From the cell containing the given text, extract its center point as (X, Y) coordinate. 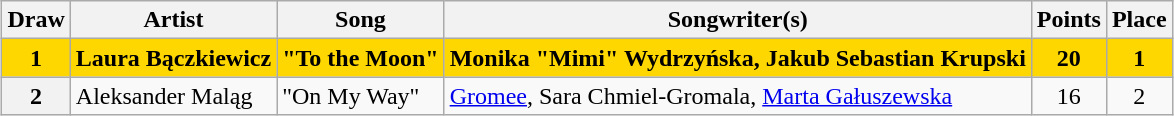
Artist (173, 20)
Place (1139, 20)
Points (1068, 20)
Aleksander Maląg (173, 96)
Songwriter(s) (738, 20)
Draw (36, 20)
Gromee, Sara Chmiel-Gromala, Marta Gałuszewska (738, 96)
"On My Way" (361, 96)
"To the Moon" (361, 58)
Song (361, 20)
Monika "Mimi" Wydrzyńska, Jakub Sebastian Krupski (738, 58)
16 (1068, 96)
20 (1068, 58)
Laura Bączkiewicz (173, 58)
